Search for the cell housing the specified text and yield its (X, Y) center coordinate. 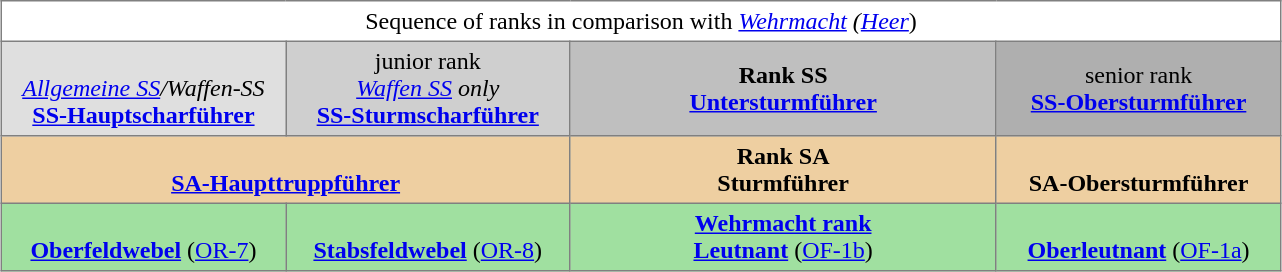
SA-Obersturmführer (1138, 170)
Wehrmacht rankLeutnant (OF-1b) (783, 237)
Rank SSUntersturmführer (783, 88)
Oberleutnant (OF-1a) (1138, 237)
Rank SASturmführer (783, 170)
SA-Haupttruppführer (286, 170)
senior rankSS-Obersturmführer (1138, 88)
Oberfeldwebel (OR-7) (143, 237)
Allgemeine SS/Waffen-SSSS-Hauptscharführer (143, 88)
Stabsfeldwebel (OR-8) (428, 237)
Sequence of ranks in comparison with Wehrmacht (Heer) (640, 21)
junior rankWaffen SS onlySS-Sturmscharführer (428, 88)
